Extract the (x, y) coordinate from the center of the cell holding the provided text.  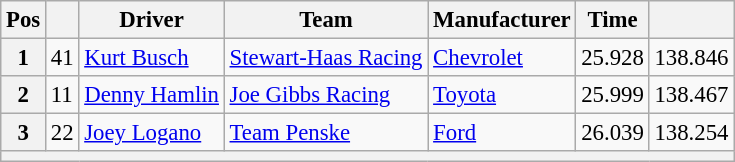
1 (24, 58)
Kurt Busch (152, 58)
Driver (152, 20)
Team Penske (326, 133)
Stewart-Haas Racing (326, 58)
Team (326, 20)
Denny Hamlin (152, 95)
Toyota (502, 95)
Pos (24, 20)
138.254 (692, 133)
22 (62, 133)
Joe Gibbs Racing (326, 95)
41 (62, 58)
3 (24, 133)
25.928 (612, 58)
11 (62, 95)
Joey Logano (152, 133)
138.467 (692, 95)
138.846 (692, 58)
Ford (502, 133)
Time (612, 20)
26.039 (612, 133)
Manufacturer (502, 20)
Chevrolet (502, 58)
2 (24, 95)
25.999 (612, 95)
